Capture the cell that displays the provided text and extract its [x, y] central coordinate. 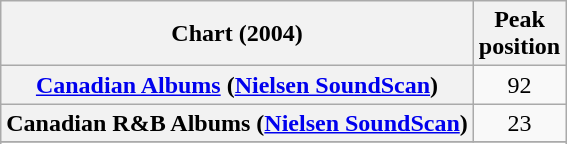
23 [519, 123]
92 [519, 85]
Chart (2004) [238, 34]
Peak position [519, 34]
Canadian R&B Albums (Nielsen SoundScan) [238, 123]
Canadian Albums (Nielsen SoundScan) [238, 85]
